Detect which cell encompasses the target text, then output its (x, y) center coordinate. 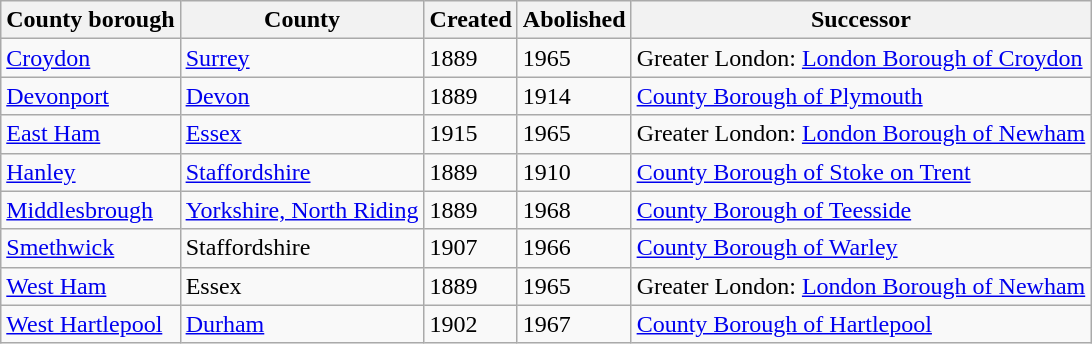
West Ham (90, 286)
1914 (574, 96)
Abolished (574, 20)
Successor (861, 20)
1915 (470, 134)
Smethwick (90, 248)
Surrey (302, 58)
Yorkshire, North Riding (302, 210)
Devonport (90, 96)
1910 (574, 172)
County Borough of Teesside (861, 210)
1968 (574, 210)
Croydon (90, 58)
1902 (470, 324)
1966 (574, 248)
County borough (90, 20)
East Ham (90, 134)
Hanley (90, 172)
County (302, 20)
County Borough of Stoke on Trent (861, 172)
1907 (470, 248)
West Hartlepool (90, 324)
Durham (302, 324)
Created (470, 20)
County Borough of Warley (861, 248)
Devon (302, 96)
County Borough of Hartlepool (861, 324)
Middlesbrough (90, 210)
County Borough of Plymouth (861, 96)
Greater London: London Borough of Croydon (861, 58)
1967 (574, 324)
